From the cell containing the given text, extract its center point as [x, y] coordinate. 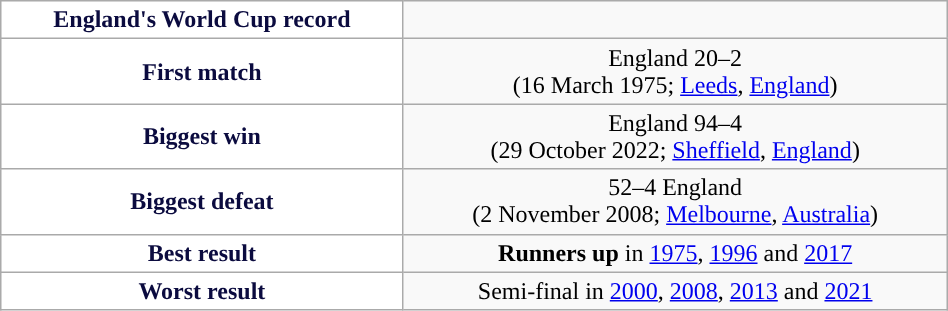
52–4 England (2 November 2008; Melbourne, Australia) [675, 202]
England 94–4 (29 October 2022; Sheffield, England) [675, 136]
Worst result [202, 291]
First match [202, 72]
Semi-final in 2000, 2008, 2013 and 2021 [675, 291]
England 20–2 (16 March 1975; Leeds, England) [675, 72]
Biggest defeat [202, 202]
Biggest win [202, 136]
Best result [202, 253]
Runners up in 1975, 1996 and 2017 [675, 253]
England's World Cup record [202, 20]
